Search for the cell housing the specified text and yield its (X, Y) center coordinate. 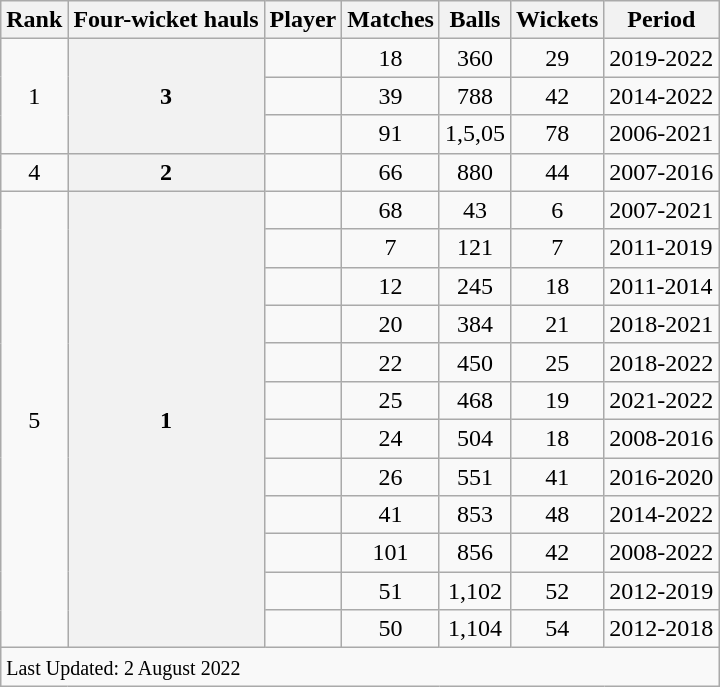
24 (391, 438)
78 (556, 134)
29 (556, 58)
2018-2022 (662, 362)
Rank (34, 20)
2011-2019 (662, 248)
Period (662, 20)
Wickets (556, 20)
245 (474, 286)
44 (556, 172)
2007-2021 (662, 210)
384 (474, 324)
50 (391, 629)
6 (556, 210)
2016-2020 (662, 477)
Last Updated: 2 August 2022 (360, 667)
1,104 (474, 629)
3 (166, 96)
2012-2019 (662, 591)
2018-2021 (662, 324)
2012-2018 (662, 629)
880 (474, 172)
2021-2022 (662, 400)
2011-2014 (662, 286)
2008-2022 (662, 553)
2 (166, 172)
2006-2021 (662, 134)
1,5,05 (474, 134)
121 (474, 248)
Four-wicket hauls (166, 20)
2008-2016 (662, 438)
54 (556, 629)
504 (474, 438)
360 (474, 58)
39 (391, 96)
43 (474, 210)
2019-2022 (662, 58)
91 (391, 134)
468 (474, 400)
20 (391, 324)
450 (474, 362)
5 (34, 420)
22 (391, 362)
856 (474, 553)
2007-2016 (662, 172)
51 (391, 591)
4 (34, 172)
Balls (474, 20)
Player (303, 20)
48 (556, 515)
21 (556, 324)
52 (556, 591)
12 (391, 286)
Matches (391, 20)
26 (391, 477)
101 (391, 553)
788 (474, 96)
1,102 (474, 591)
66 (391, 172)
551 (474, 477)
19 (556, 400)
68 (391, 210)
853 (474, 515)
